From the cell containing the given text, extract its center point as [X, Y] coordinate. 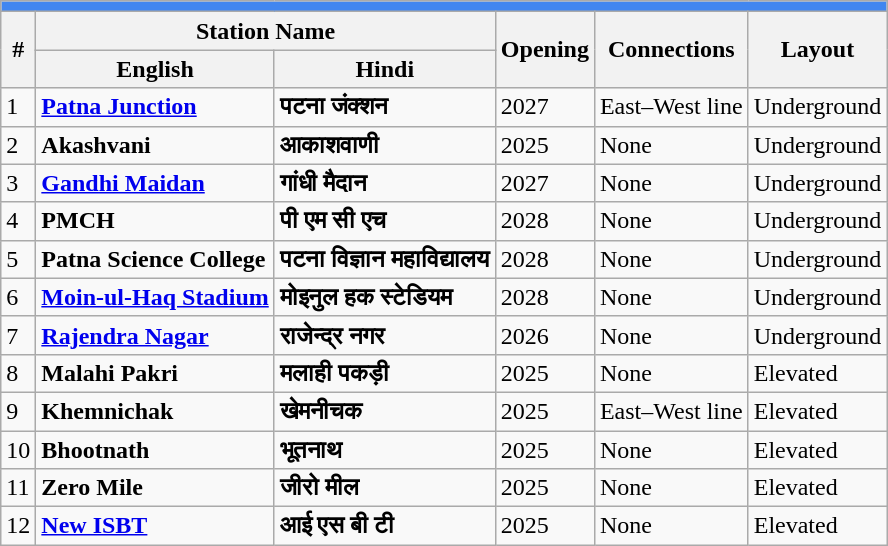
आई एस बी टी [384, 526]
Malahi Pakri [155, 373]
Rajendra Nagar [155, 335]
2 [18, 145]
Hindi [384, 69]
Gandhi Maidan [155, 183]
पटना जंक्शन [384, 107]
12 [18, 526]
2026 [544, 335]
8 [18, 373]
Akashvani [155, 145]
Patna Science College [155, 259]
English [155, 69]
Opening [544, 50]
Layout [818, 50]
आकाशवाणी [384, 145]
7 [18, 335]
भूतनाथ [384, 449]
6 [18, 297]
New ISBT [155, 526]
Patna Junction [155, 107]
राजेन्द्र नगर [384, 335]
मलाही पकड़ी [384, 373]
Khemnichak [155, 411]
गांधी मैदान [384, 183]
Bhootnath [155, 449]
4 [18, 221]
पी एम सी एच [384, 221]
Connections [671, 50]
3 [18, 183]
Station Name [266, 31]
पटना विज्ञान महाविद्यालय [384, 259]
जीरो मील [384, 488]
Moin-ul-Haq Stadium [155, 297]
9 [18, 411]
# [18, 50]
खेमनीचक [384, 411]
10 [18, 449]
5 [18, 259]
Zero Mile [155, 488]
PMCH [155, 221]
मोइनुल हक स्टेडियम [384, 297]
11 [18, 488]
1 [18, 107]
